Return [X, Y] of the center of cell containing provided text 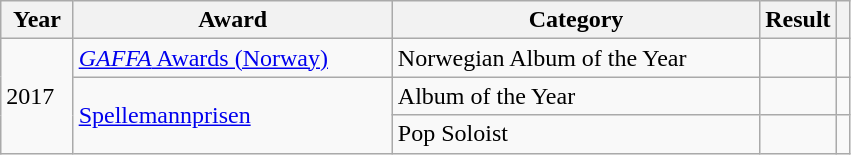
Award [232, 20]
Year [37, 20]
Album of the Year [576, 96]
Result [798, 20]
2017 [37, 96]
Category [576, 20]
Norwegian Album of the Year [576, 58]
Spellemannprisen [232, 115]
Pop Soloist [576, 134]
GAFFA Awards (Norway) [232, 58]
